Return (x, y) of the center of cell containing provided text 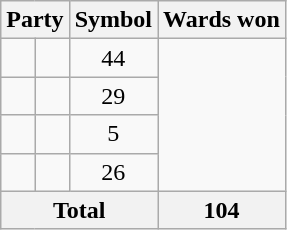
Party (35, 20)
Wards won (222, 20)
26 (113, 172)
29 (113, 96)
104 (222, 210)
44 (113, 58)
Symbol (113, 20)
5 (113, 134)
Total (80, 210)
